Determine the (X, Y) coordinate at the center of the cell enclosing the given text.  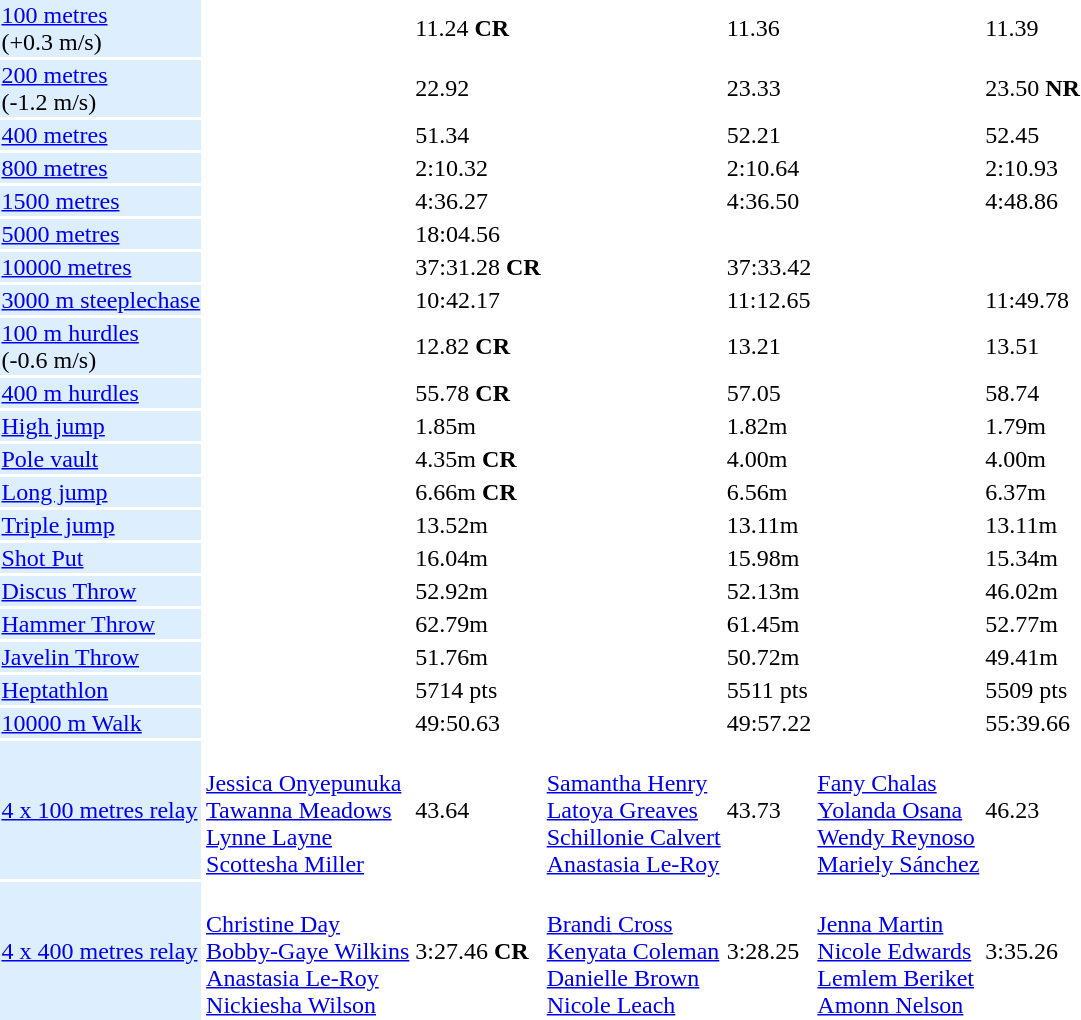
4.00m (769, 459)
52.21 (769, 135)
4 x 400 metres relay (101, 951)
Javelin Throw (101, 657)
50.72m (769, 657)
2:10.32 (478, 168)
52.13m (769, 591)
1500 metres (101, 201)
400 metres (101, 135)
11.24 CR (478, 28)
10000 m Walk (101, 723)
Brandi Cross Kenyata Coleman Danielle Brown Nicole Leach (634, 951)
49:50.63 (478, 723)
51.34 (478, 135)
Jessica Onyepunuka Tawanna Meadows Lynne Layne Scottesha Miller (308, 810)
4.35m CR (478, 459)
3:28.25 (769, 951)
100 m hurdles (-0.6 m/s) (101, 346)
Fany Chalas Yolanda Osana Wendy Reynoso Mariely Sánchez (898, 810)
43.73 (769, 810)
3000 m steeplechase (101, 300)
49:57.22 (769, 723)
Triple jump (101, 525)
1.82m (769, 426)
High jump (101, 426)
55.78 CR (478, 393)
13.11m (769, 525)
11.36 (769, 28)
15.98m (769, 558)
12.82 CR (478, 346)
Jenna Martin Nicole Edwards Lemlem Beriket Amonn Nelson (898, 951)
37:33.42 (769, 267)
3:27.46 CR (478, 951)
4:36.27 (478, 201)
Long jump (101, 492)
1.85m (478, 426)
Heptathlon (101, 690)
11:12.65 (769, 300)
5000 metres (101, 234)
2:10.64 (769, 168)
6.56m (769, 492)
5714 pts (478, 690)
800 metres (101, 168)
400 m hurdles (101, 393)
10:42.17 (478, 300)
200 metres (-1.2 m/s) (101, 88)
61.45m (769, 624)
18:04.56 (478, 234)
43.64 (478, 810)
16.04m (478, 558)
Samantha Henry Latoya Greaves Schillonie Calvert Anastasia Le-Roy (634, 810)
Pole vault (101, 459)
13.52m (478, 525)
6.66m CR (478, 492)
13.21 (769, 346)
5511 pts (769, 690)
62.79m (478, 624)
100 metres (+0.3 m/s) (101, 28)
37:31.28 CR (478, 267)
Hammer Throw (101, 624)
Christine Day Bobby-Gaye Wilkins Anastasia Le-Roy Nickiesha Wilson (308, 951)
10000 metres (101, 267)
23.33 (769, 88)
4:36.50 (769, 201)
22.92 (478, 88)
57.05 (769, 393)
4 x 100 metres relay (101, 810)
Shot Put (101, 558)
52.92m (478, 591)
Discus Throw (101, 591)
51.76m (478, 657)
